Capture the cell that displays the provided text and extract its (X, Y) central coordinate. 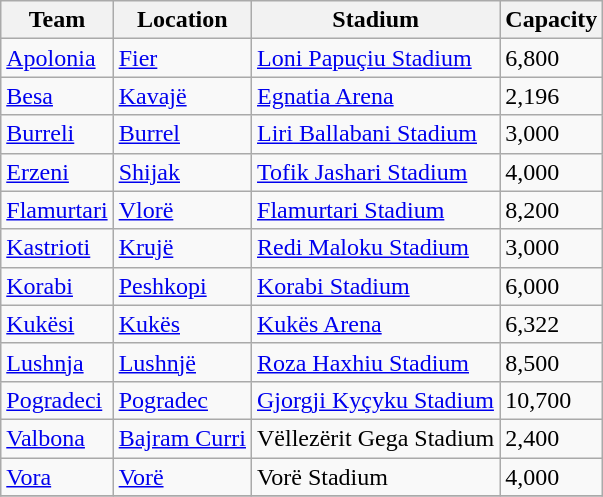
Korabi (57, 286)
2,400 (552, 438)
Shijak (182, 172)
Apolonia (57, 58)
Kastrioti (57, 248)
Kukësi (57, 324)
Egnatia Arena (376, 96)
Loni Papuçiu Stadium (376, 58)
Besa (57, 96)
6,322 (552, 324)
Lushnjë (182, 362)
Peshkopi (182, 286)
Vlorë (182, 210)
Pogradec (182, 400)
2,196 (552, 96)
Liri Ballabani Stadium (376, 134)
Redi Maloku Stadium (376, 248)
Kavajë (182, 96)
Flamurtari (57, 210)
8,500 (552, 362)
Fier (182, 58)
Vorë Stadium (376, 477)
Gjorgji Kyçyku Stadium (376, 400)
Vëllezërit Gega Stadium (376, 438)
8,200 (552, 210)
10,700 (552, 400)
Tofik Jashari Stadium (376, 172)
6,000 (552, 286)
Valbona (57, 438)
Lushnja (57, 362)
Korabi Stadium (376, 286)
Burreli (57, 134)
Kukës Arena (376, 324)
Team (57, 20)
Krujë (182, 248)
Kukës (182, 324)
Vora (57, 477)
Roza Haxhiu Stadium (376, 362)
Stadium (376, 20)
6,800 (552, 58)
Flamurtari Stadium (376, 210)
Vorë (182, 477)
Location (182, 20)
Bajram Curri (182, 438)
Capacity (552, 20)
Pogradeci (57, 400)
Burrel (182, 134)
Erzeni (57, 172)
